Provide the (x, y) coordinate of the cell's center where the given text is located.  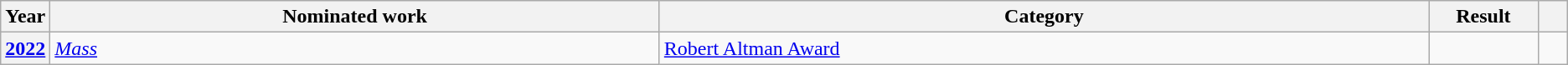
2022 (25, 48)
Category (1044, 17)
Mass (355, 48)
Nominated work (355, 17)
Year (25, 17)
Result (1484, 17)
Robert Altman Award (1044, 48)
